Search for the cell housing the specified text and yield its (x, y) center coordinate. 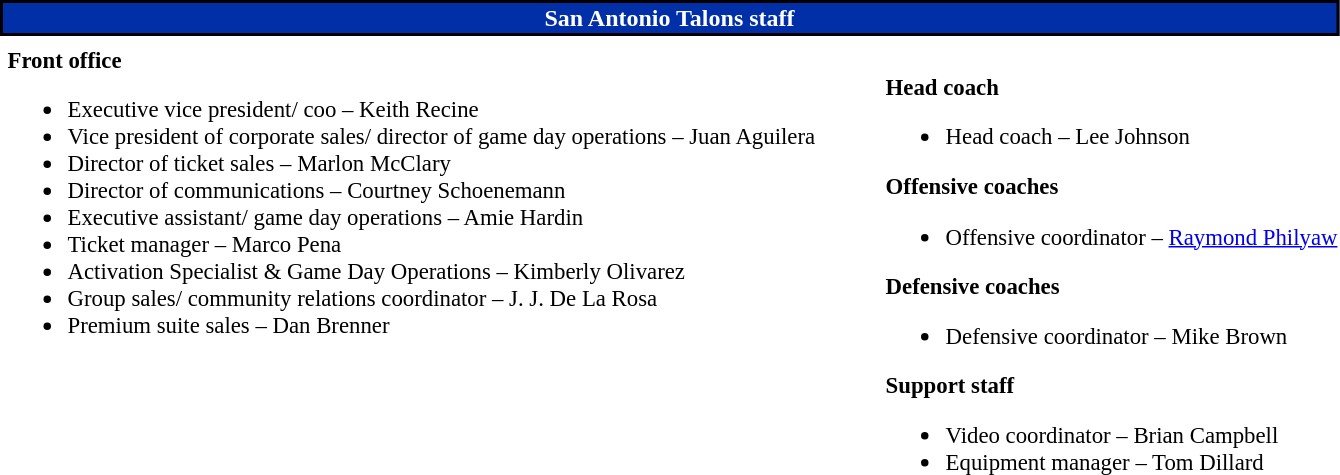
San Antonio Talons staff (670, 18)
